Locate the cell with the specified text and output its [x, y] center coordinate. 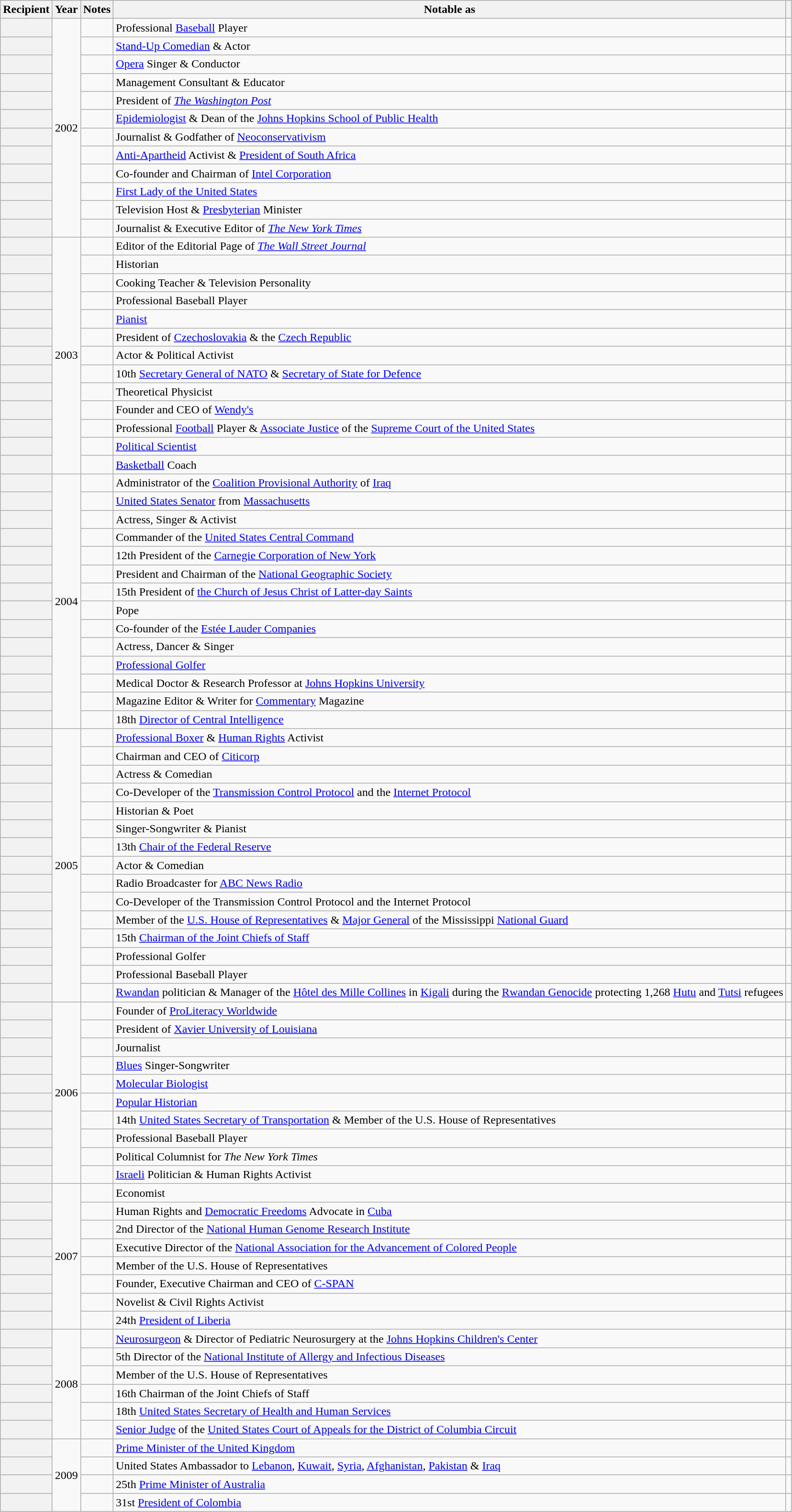
2nd Director of the National Human Genome Research Institute [450, 1229]
Novelist & Civil Rights Activist [450, 1302]
Founder of ProLiteracy Worldwide [450, 1011]
Historian & Poet [450, 811]
Television Host & Presbyterian Minister [450, 210]
14th United States Secretary of Transportation & Member of the U.S. House of Representatives [450, 1120]
President of The Washington Post [450, 100]
Rwandan politician & Manager of the Hôtel des Mille Collines in Kigali during the Rwandan Genocide protecting 1,268 Hutu and Tutsi refugees [450, 993]
Human Rights and Democratic Freedoms Advocate in Cuba [450, 1211]
Actor & Political Activist [450, 355]
Journalist & Godfather of Neoconservativism [450, 137]
First Lady of the United States [450, 191]
Israeli Politician & Human Rights Activist [450, 1175]
Epidemiologist & Dean of the Johns Hopkins School of Public Health [450, 119]
Theoretical Physicist [450, 392]
Actress, Singer & Activist [450, 519]
Journalist [450, 1047]
United States Senator from Massachusetts [450, 501]
10th Secretary General of NATO & Secretary of State for Defence [450, 374]
Blues Singer-Songwriter [450, 1065]
2002 [66, 128]
Pianist [450, 319]
Political Scientist [450, 446]
Opera Singer & Conductor [450, 64]
2009 [66, 1475]
Singer-Songwriter & Pianist [450, 829]
Cooking Teacher & Television Personality [450, 283]
Medical Doctor & Research Professor at Johns Hopkins University [450, 683]
Senior Judge of the United States Court of Appeals for the District of Columbia Circuit [450, 1430]
Economist [450, 1193]
16th Chairman of the Joint Chiefs of Staff [450, 1393]
2004 [66, 601]
Professional Football Player & Associate Justice of the Supreme Court of the United States [450, 428]
Journalist & Executive Editor of The New York Times [450, 228]
Co-founder and Chairman of Intel Corporation [450, 173]
Notes [97, 10]
Administrator of the Coalition Provisional Authority of Iraq [450, 483]
24th President of Liberia [450, 1320]
Magazine Editor & Writer for Commentary Magazine [450, 701]
5th Director of the National Institute of Allergy and Infectious Diseases [450, 1357]
2008 [66, 1384]
Actor & Comedian [450, 865]
Stand-Up Comedian & Actor [450, 46]
Notable as [450, 10]
Historian [450, 265]
Professional Boxer & Human Rights Activist [450, 738]
Molecular Biologist [450, 1083]
Management Consultant & Educator [450, 82]
President of Czechoslovakia & the Czech Republic [450, 337]
President and Chairman of the National Geographic Society [450, 574]
18th Director of Central Intelligence [450, 719]
13th Chair of the Federal Reserve [450, 847]
Editor of the Editorial Page of The Wall Street Journal [450, 246]
15th President of the Church of Jesus Christ of Latter-day Saints [450, 592]
Actress, Dancer & Singer [450, 647]
25th Prime Minister of Australia [450, 1484]
Recipient [26, 10]
15th Chairman of the Joint Chiefs of Staff [450, 938]
United States Ambassador to Lebanon, Kuwait, Syria, Afghanistan, Pakistan & Iraq [450, 1466]
18th United States Secretary of Health and Human Services [450, 1412]
President of Xavier University of Louisiana [450, 1029]
Founder, Executive Chairman and CEO of C-SPAN [450, 1284]
Popular Historian [450, 1102]
Founder and CEO of Wendy's [450, 410]
31st President of Colombia [450, 1502]
Anti-Apartheid Activist & President of South Africa [450, 155]
Chairman and CEO of Citicorp [450, 756]
Basketball Coach [450, 464]
2006 [66, 1093]
Neurosurgeon & Director of Pediatric Neurosurgery at the Johns Hopkins Children's Center [450, 1338]
2005 [66, 865]
Co-founder of the Estée Lauder Companies [450, 629]
Actress & Comedian [450, 774]
Executive Director of the National Association for the Advancement of Colored People [450, 1247]
2003 [66, 356]
Political Columnist for The New York Times [450, 1157]
Pope [450, 610]
Member of the U.S. House of Representatives & Major General of the Mississippi National Guard [450, 920]
Radio Broadcaster for ABC News Radio [450, 883]
Year [66, 10]
Prime Minister of the United Kingdom [450, 1448]
Commander of the United States Central Command [450, 538]
2007 [66, 1257]
12th President of the Carnegie Corporation of New York [450, 556]
